Pinpoint the cell where the given text exists, returning its (X, Y) midpoint coordinate. 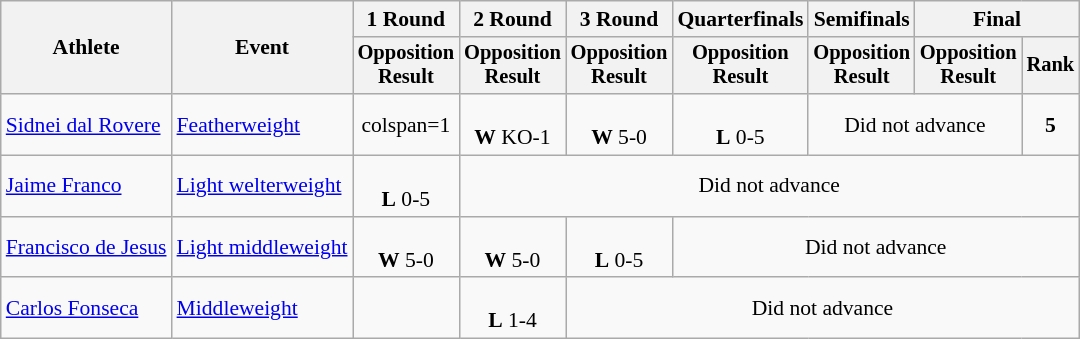
Middleweight (262, 308)
colspan=1 (406, 124)
2 Round (512, 19)
Jaime Franco (86, 186)
1 Round (406, 19)
Sidnei dal Rovere (86, 124)
Francisco de Jesus (86, 248)
Carlos Fonseca (86, 308)
3 Round (620, 19)
Light welterweight (262, 186)
Rank (1051, 66)
Semifinals (862, 19)
Quarterfinals (740, 19)
Light middleweight (262, 248)
Featherweight (262, 124)
5 (1051, 124)
Event (262, 48)
Final (997, 19)
L 1-4 (512, 308)
Athlete (86, 48)
W KO-1 (512, 124)
